Output the (x, y) coordinate of the center of the cell containing the given text.  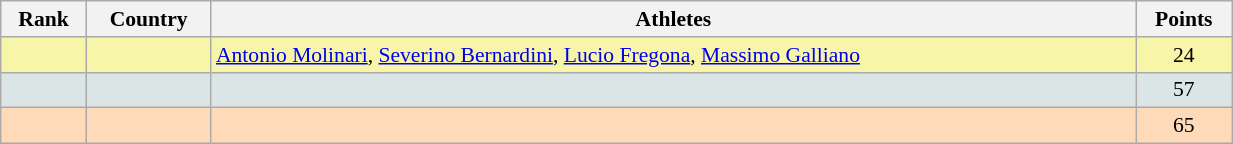
24 (1184, 55)
Athletes (674, 19)
Rank (44, 19)
57 (1184, 90)
Points (1184, 19)
65 (1184, 126)
Antonio Molinari, Severino Bernardini, Lucio Fregona, Massimo Galliano (674, 55)
Country (148, 19)
